For the text-containing cell, return its midpoint in [x, y] coordinate format. 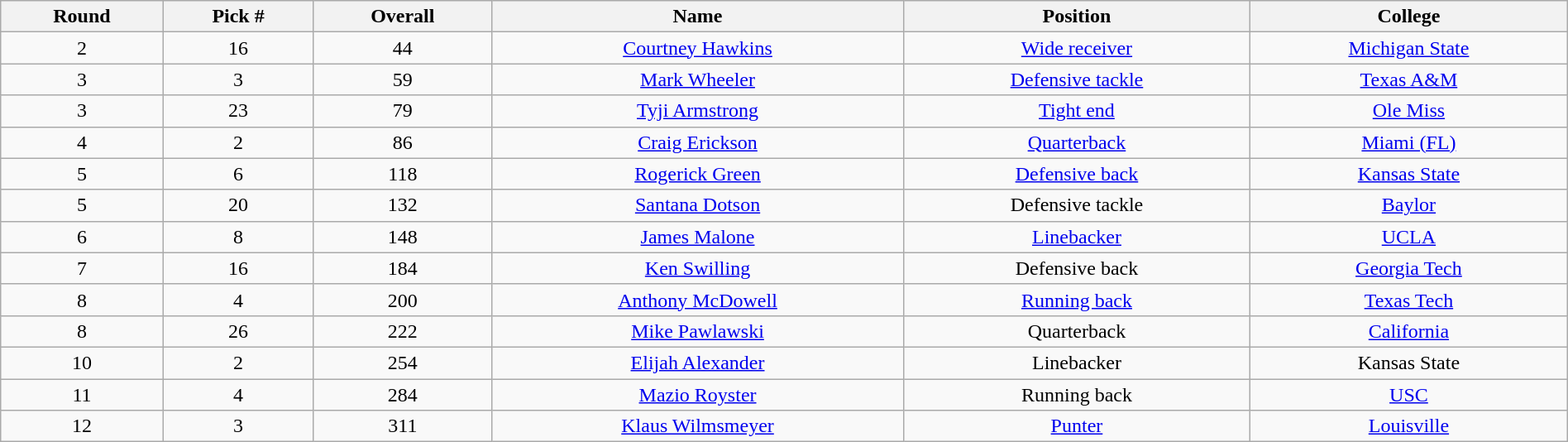
Ole Miss [1409, 111]
College [1409, 17]
Punter [1077, 426]
Miami (FL) [1409, 142]
20 [238, 205]
UCLA [1409, 237]
26 [238, 331]
284 [403, 395]
USC [1409, 395]
Elijah Alexander [698, 363]
Anthony McDowell [698, 300]
86 [403, 142]
Tyji Armstrong [698, 111]
59 [403, 79]
10 [82, 363]
23 [238, 111]
Pick # [238, 17]
Michigan State [1409, 48]
Tight end [1077, 111]
Texas Tech [1409, 300]
Mark Wheeler [698, 79]
James Malone [698, 237]
311 [403, 426]
Texas A&M [1409, 79]
Santana Dotson [698, 205]
184 [403, 268]
Position [1077, 17]
Baylor [1409, 205]
222 [403, 331]
7 [82, 268]
Overall [403, 17]
Craig Erickson [698, 142]
California [1409, 331]
44 [403, 48]
11 [82, 395]
Wide receiver [1077, 48]
12 [82, 426]
132 [403, 205]
118 [403, 174]
Mike Pawlawski [698, 331]
254 [403, 363]
Courtney Hawkins [698, 48]
Klaus Wilmsmeyer [698, 426]
Louisville [1409, 426]
Georgia Tech [1409, 268]
200 [403, 300]
Ken Swilling [698, 268]
Name [698, 17]
Rogerick Green [698, 174]
79 [403, 111]
Mazio Royster [698, 395]
148 [403, 237]
Round [82, 17]
